Extract the (x, y) coordinate from the center of the cell holding the provided text.  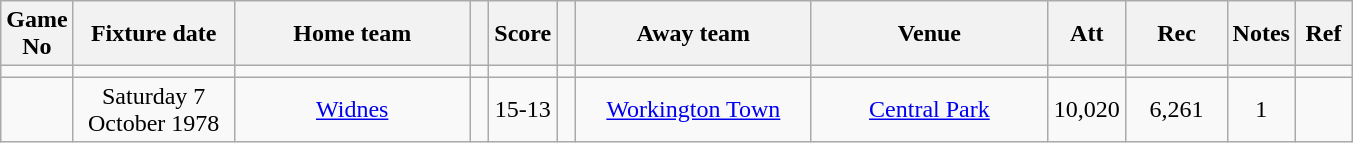
Fixture date (154, 34)
Notes (1261, 34)
Game No (37, 34)
Away team (693, 34)
Att (1086, 34)
Home team (352, 34)
Workington Town (693, 110)
Widnes (352, 110)
6,261 (1176, 110)
10,020 (1086, 110)
Score (523, 34)
Rec (1176, 34)
Saturday 7 October 1978 (154, 110)
1 (1261, 110)
Central Park (929, 110)
15-13 (523, 110)
Venue (929, 34)
Ref (1323, 34)
